Provide the [x, y] coordinate of the cell's center where the given text is located.  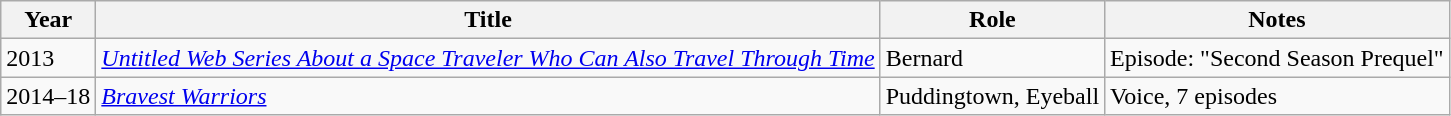
Bernard [992, 58]
2014–18 [48, 96]
Episode: "Second Season Prequel" [1278, 58]
Role [992, 20]
Title [488, 20]
Untitled Web Series About a Space Traveler Who Can Also Travel Through Time [488, 58]
Puddingtown, Eyeball [992, 96]
Voice, 7 episodes [1278, 96]
Bravest Warriors [488, 96]
Notes [1278, 20]
Year [48, 20]
2013 [48, 58]
